Extract the [X, Y] coordinate from the center of the cell holding the provided text.  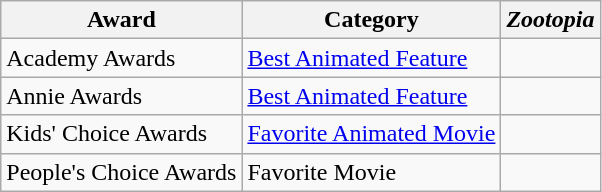
Kids' Choice Awards [122, 134]
Favorite Animated Movie [372, 134]
People's Choice Awards [122, 172]
Favorite Movie [372, 172]
Zootopia [550, 20]
Category [372, 20]
Annie Awards [122, 96]
Award [122, 20]
Academy Awards [122, 58]
